Return the (X, Y) coordinate for the center point of the cell that contains the specified text.  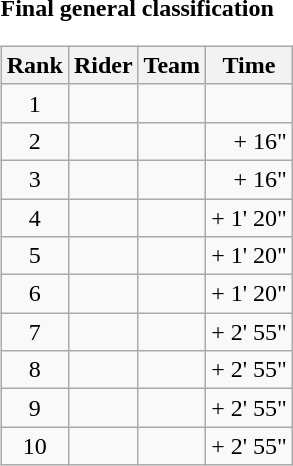
5 (34, 256)
9 (34, 408)
2 (34, 141)
Rank (34, 65)
3 (34, 179)
10 (34, 446)
Rider (103, 65)
8 (34, 370)
4 (34, 217)
6 (34, 294)
Team (172, 65)
1 (34, 103)
Time (250, 65)
7 (34, 332)
